From the cell containing the given text, extract its center point as [X, Y] coordinate. 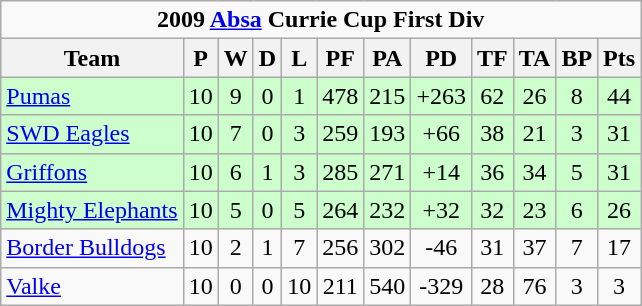
302 [388, 248]
76 [534, 286]
Team [92, 58]
17 [620, 248]
9 [236, 96]
PD [442, 58]
211 [340, 286]
44 [620, 96]
259 [340, 134]
P [200, 58]
+14 [442, 172]
23 [534, 210]
540 [388, 286]
D [267, 58]
PA [388, 58]
256 [340, 248]
-46 [442, 248]
193 [388, 134]
478 [340, 96]
BP [577, 58]
2 [236, 248]
264 [340, 210]
285 [340, 172]
232 [388, 210]
271 [388, 172]
Griffons [92, 172]
34 [534, 172]
PF [340, 58]
8 [577, 96]
21 [534, 134]
TF [492, 58]
2009 Absa Currie Cup First Div [321, 20]
215 [388, 96]
L [300, 58]
-329 [442, 286]
28 [492, 286]
Mighty Elephants [92, 210]
38 [492, 134]
Pumas [92, 96]
32 [492, 210]
SWD Eagles [92, 134]
36 [492, 172]
Border Bulldogs [92, 248]
37 [534, 248]
62 [492, 96]
W [236, 58]
Valke [92, 286]
+263 [442, 96]
TA [534, 58]
Pts [620, 58]
+66 [442, 134]
+32 [442, 210]
